From the cell containing the given text, extract its center point as (x, y) coordinate. 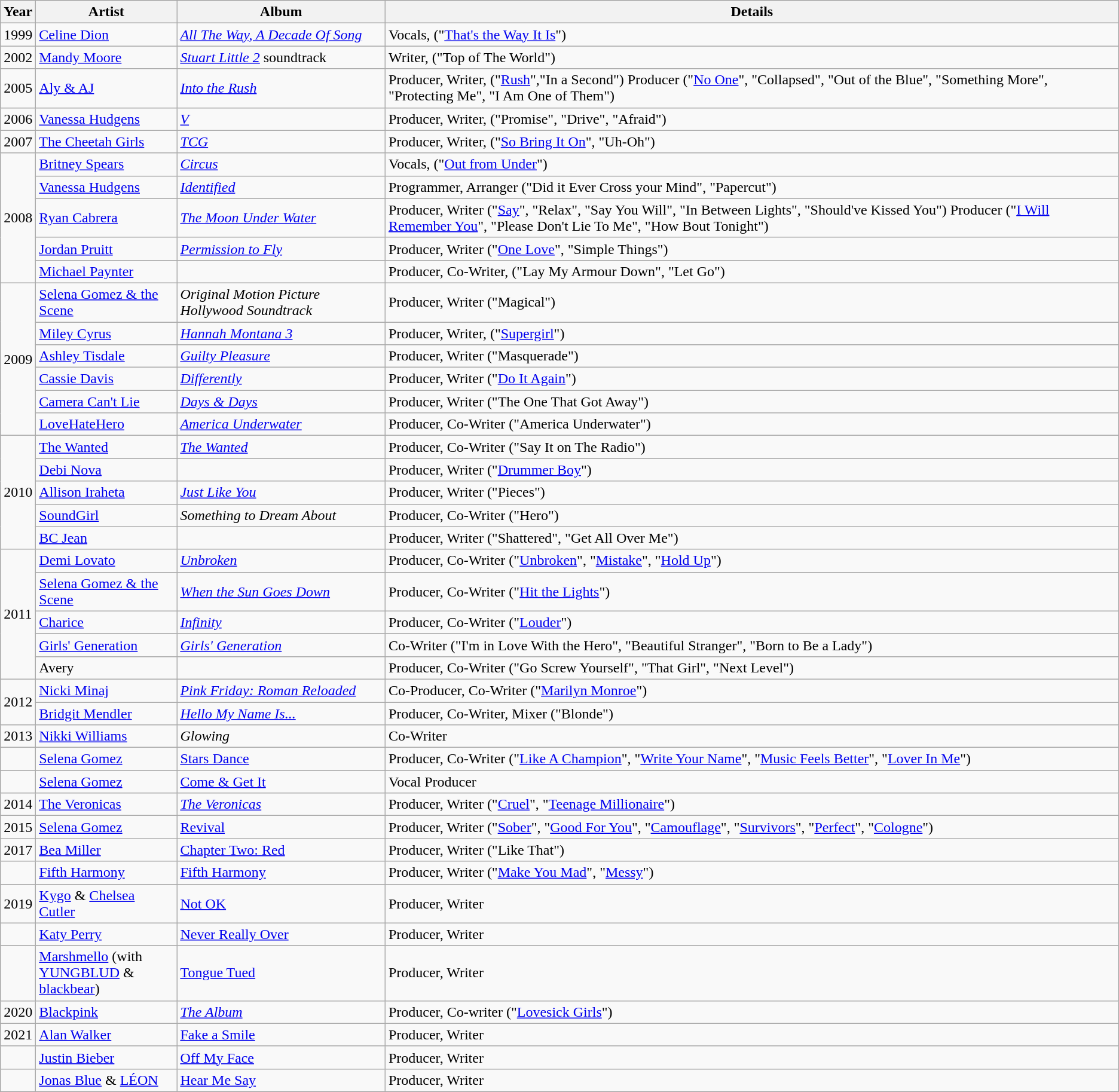
Original Motion Picture Hollywood Soundtrack (281, 302)
2017 (18, 850)
Producer, Co-Writer ("Hero") (752, 515)
Producer, Writer, ("Promise", "Drive", "Afraid") (752, 119)
Katy Perry (106, 934)
Producer, Co-Writer ("Hit the Lights") (752, 592)
Celine Dion (106, 35)
Vocals, ("Out from Under") (752, 164)
Justin Bieber (106, 1057)
Producer, Writer, ("So Bring It On", "Uh-Oh") (752, 142)
Co-Producer, Co-Writer ("Marilyn Monroe") (752, 690)
Producer, Co-Writer, ("Lay My Armour Down", "Let Go") (752, 271)
Producer, Co-Writer ("America Underwater") (752, 424)
BC Jean (106, 538)
When the Sun Goes Down (281, 592)
Identified (281, 187)
Producer, Co-Writer ("Louder") (752, 622)
Producer, Co-Writer, Mixer ("Blonde") (752, 713)
2021 (18, 1035)
Kygo & Chelsea Cutler (106, 904)
Details (752, 12)
Hannah Montana 3 (281, 333)
2011 (18, 614)
Cassie Davis (106, 379)
Something to Dream About (281, 515)
Producer, Writer ("One Love", "Simple Things") (752, 249)
Vocal Producer (752, 782)
2005 (18, 88)
2013 (18, 736)
Britney Spears (106, 164)
Producer, Writer ("Masquerade") (752, 356)
1999 (18, 35)
America Underwater (281, 424)
Into the Rush (281, 88)
Demi Lovato (106, 561)
Blackpink (106, 1012)
Allison Iraheta (106, 493)
The Moon Under Water (281, 218)
Mandy Moore (106, 57)
Producer, Co-Writer ("Unbroken", "Mistake", "Hold Up") (752, 561)
Jordan Pruitt (106, 249)
Producer, Writer ("Do It Again") (752, 379)
Producer, Co-Writer ("Like A Champion", "Write Your Name", "Music Feels Better", "Lover In Me") (752, 759)
Come & Get It (281, 782)
Avery (106, 668)
Off My Face (281, 1057)
Vocals, ("That's the Way It Is") (752, 35)
Circus (281, 164)
Revival (281, 827)
TCG (281, 142)
Programmer, Arranger ("Did it Ever Cross your Mind", "Papercut") (752, 187)
2020 (18, 1012)
Producer, Co-Writer ("Say It on The Radio") (752, 447)
SoundGirl (106, 515)
V (281, 119)
The Album (281, 1012)
Nicki Minaj (106, 690)
2006 (18, 119)
2002 (18, 57)
2014 (18, 805)
Producer, Writer ("Sober", "Good For You", "Camouflage", "Survivors", "Perfect", "Cologne") (752, 827)
Debi Nova (106, 470)
Producer, Writer, ("Rush","In a Second") Producer ("No One", "Collapsed", "Out of the Blue", "Something More", "Protecting Me", "I Am One of Them") (752, 88)
Fake a Smile (281, 1035)
Charice (106, 622)
All The Way, A Decade Of Song (281, 35)
2019 (18, 904)
Unbroken (281, 561)
Producer, Writer ("The One That Got Away") (752, 402)
Producer, Writer ("Shattered", "Get All Over Me") (752, 538)
Miley Cyrus (106, 333)
Hear Me Say (281, 1080)
Bridgit Mendler (106, 713)
Aly & AJ (106, 88)
Producer, Writer ("Magical") (752, 302)
Stars Dance (281, 759)
2012 (18, 702)
Tongue Tued (281, 973)
Producer, Co-Writer ("Go Screw Yourself", "That Girl", "Next Level") (752, 668)
Producer, Writer, ("Supergirl") (752, 333)
Writer, ("Top of The World") (752, 57)
Producer, Writer ("Pieces") (752, 493)
The Cheetah Girls (106, 142)
Chapter Two: Red (281, 850)
Glowing (281, 736)
Not OK (281, 904)
LoveHateHero (106, 424)
Days & Days (281, 402)
Stuart Little 2 soundtrack (281, 57)
Producer, Co-writer ("Lovesick Girls") (752, 1012)
Co-Writer (752, 736)
Producer, Writer ("Like That") (752, 850)
Bea Miller (106, 850)
Infinity (281, 622)
2010 (18, 493)
Artist (106, 12)
Marshmello (with YUNGBLUD & blackbear) (106, 973)
Producer, Writer ("Cruel", "Teenage Millionaire") (752, 805)
Pink Friday: Roman Reloaded (281, 690)
Michael Paynter (106, 271)
Ashley Tisdale (106, 356)
2015 (18, 827)
Never Really Over (281, 934)
Year (18, 12)
2007 (18, 142)
Nikki Williams (106, 736)
Camera Can't Lie (106, 402)
Album (281, 12)
2009 (18, 359)
Jonas Blue & LÉON (106, 1080)
Hello My Name Is... (281, 713)
Producer, Writer ("Make You Mad", "Messy") (752, 873)
Guilty Pleasure (281, 356)
Differently (281, 379)
Producer, Writer ("Drummer Boy") (752, 470)
Just Like You (281, 493)
Ryan Cabrera (106, 218)
2008 (18, 218)
Co-Writer ("I'm in Love With the Hero", "Beautiful Stranger", "Born to Be a Lady") (752, 645)
Permission to Fly (281, 249)
Alan Walker (106, 1035)
